Determine the (X, Y) coordinate at the center of the cell enclosing the given text.  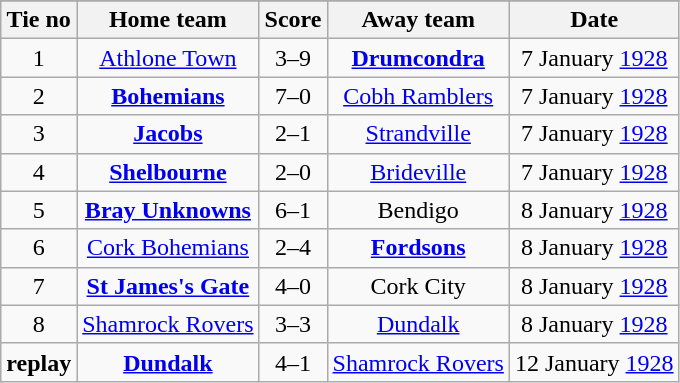
Bendigo (418, 210)
4–0 (293, 286)
Cork City (418, 286)
Brideville (418, 172)
5 (39, 210)
Bohemians (168, 96)
2–4 (293, 248)
Jacobs (168, 134)
2–1 (293, 134)
Strandville (418, 134)
Tie no (39, 20)
3–3 (293, 324)
Cork Bohemians (168, 248)
Athlone Town (168, 58)
Fordsons (418, 248)
3 (39, 134)
St James's Gate (168, 286)
Bray Unknowns (168, 210)
Drumcondra (418, 58)
2 (39, 96)
Home team (168, 20)
3–9 (293, 58)
12 January 1928 (594, 362)
Cobh Ramblers (418, 96)
7 (39, 286)
1 (39, 58)
Score (293, 20)
6–1 (293, 210)
2–0 (293, 172)
7–0 (293, 96)
Away team (418, 20)
6 (39, 248)
4–1 (293, 362)
replay (39, 362)
8 (39, 324)
Date (594, 20)
4 (39, 172)
Shelbourne (168, 172)
